Search for the cell housing the specified text and yield its [x, y] center coordinate. 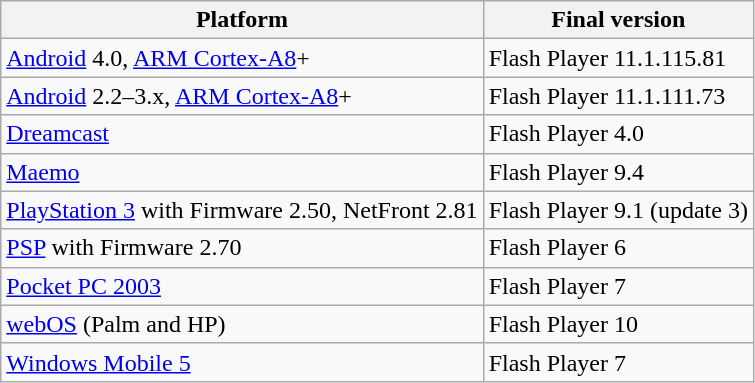
Flash Player 6 [618, 248]
Maemo [242, 172]
Android 4.0, ARM Cortex-A8+ [242, 58]
PSP with Firmware 2.70 [242, 248]
Flash Player 4.0 [618, 134]
Final version [618, 20]
Flash Player 9.1 (update 3) [618, 210]
Pocket PC 2003 [242, 286]
Flash Player 10 [618, 324]
Android 2.2–3.x, ARM Cortex-A8+ [242, 96]
PlayStation 3 with Firmware 2.50, NetFront 2.81 [242, 210]
Dreamcast [242, 134]
Flash Player 11.1.115.81 [618, 58]
Flash Player 9.4 [618, 172]
Platform [242, 20]
Flash Player 11.1.111.73 [618, 96]
Windows Mobile 5 [242, 362]
webOS (Palm and HP) [242, 324]
